Detect which cell encompasses the target text, then output its (X, Y) center coordinate. 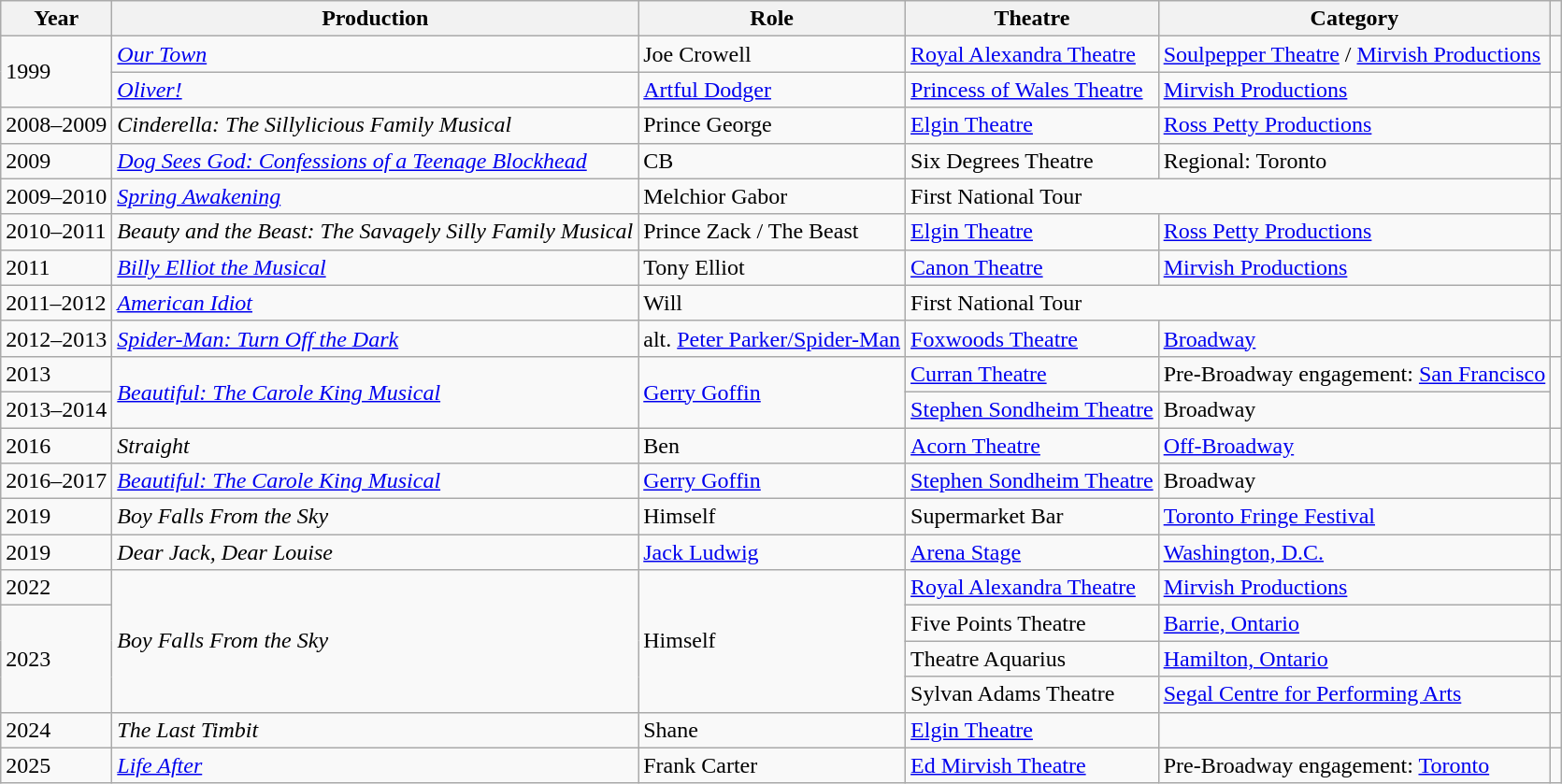
Theatre (1032, 19)
Arena Stage (1032, 552)
Ben (772, 446)
alt. Peter Parker/Spider-Man (772, 338)
Off-Broadway (1354, 446)
Curran Theatre (1032, 374)
Tony Elliot (772, 267)
2011–2012 (56, 303)
Toronto Fringe Festival (1354, 517)
Billy Elliot the Musical (376, 267)
Category (1354, 19)
Acorn Theatre (1032, 446)
Pre-Broadway engagement: San Francisco (1354, 374)
The Last Timbit (376, 730)
Melchior Gabor (772, 196)
Jack Ludwig (772, 552)
Straight (376, 446)
Regional: Toronto (1354, 161)
Segal Centre for Performing Arts (1354, 694)
Beauty and the Beast: The Savagely Silly Family Musical (376, 232)
Prince Zack / The Beast (772, 232)
Sylvan Adams Theatre (1032, 694)
2016 (56, 446)
Artful Dodger (772, 90)
2011 (56, 267)
Spider-Man: Turn Off the Dark (376, 338)
Five Points Theatre (1032, 623)
Supermarket Bar (1032, 517)
Six Degrees Theatre (1032, 161)
Production (376, 19)
Soulpepper Theatre / Mirvish Productions (1354, 54)
Shane (772, 730)
2009–2010 (56, 196)
1999 (56, 72)
Prince George (772, 125)
2013 (56, 374)
Hamilton, Ontario (1354, 659)
2010–2011 (56, 232)
Cinderella: The Sillylicious Family Musical (376, 125)
Princess of Wales Theatre (1032, 90)
Pre-Broadway engagement: Toronto (1354, 765)
Dear Jack, Dear Louise (376, 552)
2009 (56, 161)
Frank Carter (772, 765)
Spring Awakening (376, 196)
2013–2014 (56, 409)
Washington, D.C. (1354, 552)
2022 (56, 588)
American Idiot (376, 303)
Joe Crowell (772, 54)
Will (772, 303)
Dog Sees God: Confessions of a Teenage Blockhead (376, 161)
Role (772, 19)
Year (56, 19)
2016–2017 (56, 481)
CB (772, 161)
Ed Mirvish Theatre (1032, 765)
Canon Theatre (1032, 267)
Life After (376, 765)
Our Town (376, 54)
Barrie, Ontario (1354, 623)
Theatre Aquarius (1032, 659)
2025 (56, 765)
2024 (56, 730)
Foxwoods Theatre (1032, 338)
2008–2009 (56, 125)
2023 (56, 659)
Oliver! (376, 90)
2012–2013 (56, 338)
